Locate the cell with the specified text and output its [X, Y] center coordinate. 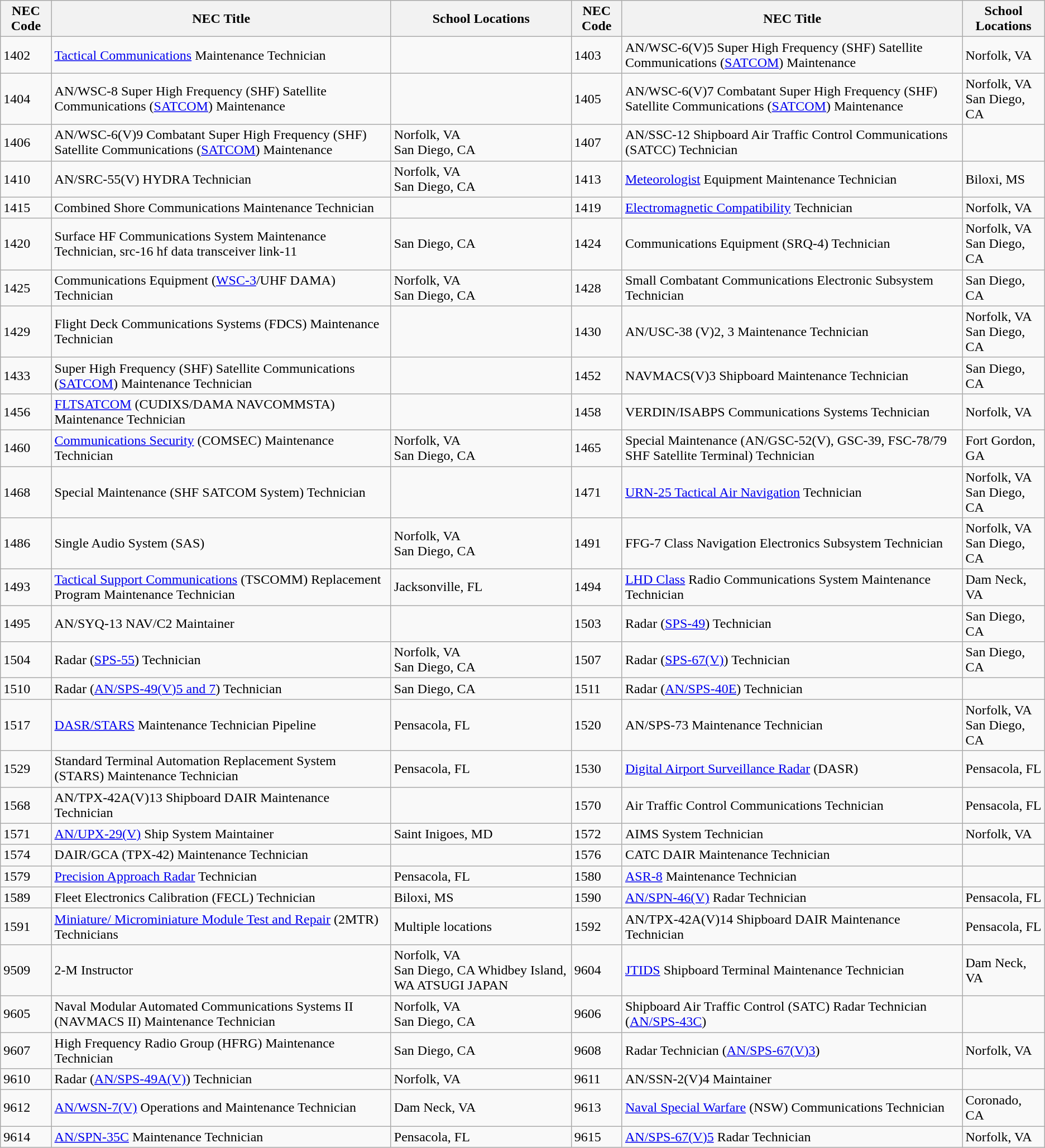
1429 [26, 332]
9509 [26, 970]
9604 [596, 970]
1579 [26, 876]
1403 [596, 55]
1460 [26, 448]
AIMS System Technician [792, 834]
FFG-7 Class Navigation Electronics Subsystem Technician [792, 544]
1419 [596, 208]
AN/WSN-7(V) Operations and Maintenance Technician [221, 1108]
1468 [26, 492]
9606 [596, 1013]
1413 [596, 179]
1495 [26, 624]
Precision Approach Radar Technician [221, 876]
1425 [26, 288]
Special Maintenance (AN/GSC-52(V), GSC-39, FSC-78/79 SHF Satellite Terminal) Technician [792, 448]
9614 [26, 1137]
Jacksonville, FL [481, 587]
Fleet Electronics Calibration (FECL) Technician [221, 897]
1510 [26, 689]
2-M Instructor [221, 970]
Shipboard Air Traffic Control (SATC) Radar Technician (AN/SPS-43C) [792, 1013]
VERDIN/ISABPS Communications Systems Technician [792, 412]
AN/SRC-55(V) HYDRA Technician [221, 179]
Naval Special Warfare (NSW) Communications Technician [792, 1108]
1511 [596, 689]
1503 [596, 624]
Radar Technician (AN/SPS-67(V)3) [792, 1050]
1570 [596, 805]
Combined Shore Communications Maintenance Technician [221, 208]
AN/TPX-42A(V)14 Shipboard DAIR Maintenance Technician [792, 926]
1405 [596, 99]
9615 [596, 1137]
1572 [596, 834]
Air Traffic Control Communications Technician [792, 805]
High Frequency Radio Group (HFRG) Maintenance Technician [221, 1050]
1568 [26, 805]
1589 [26, 897]
1428 [596, 288]
AN/TPX-42A(V)13 Shipboard DAIR Maintenance Technician [221, 805]
1494 [596, 587]
9612 [26, 1108]
1520 [596, 725]
Meteorologist Equipment Maintenance Technician [792, 179]
Electromagnetic Compatibility Technician [792, 208]
DAIR/GCA (TPX-42) Maintenance Technician [221, 855]
1456 [26, 412]
Communications Security (COMSEC) Maintenance Technician [221, 448]
1574 [26, 855]
1420 [26, 244]
URN-25 Tactical Air Navigation Technician [792, 492]
Saint Inigoes, MD [481, 834]
1491 [596, 544]
Radar (AN/SPS-49(V)5 and 7) Technician [221, 689]
AN/WSC-8 Super High Frequency (SHF) Satellite Communications (SATCOM) Maintenance [221, 99]
Single Audio System (SAS) [221, 544]
Radar (SPS-49) Technician [792, 624]
1571 [26, 834]
AN/WSC-6(V)5 Super High Frequency (SHF) Satellite Communications (SATCOM) Maintenance [792, 55]
1592 [596, 926]
9610 [26, 1079]
DASR/STARS Maintenance Technician Pipeline [221, 725]
Miniature/ Microminiature Module Test and Repair (2MTR) Technicians [221, 926]
AN/SPN-46(V) Radar Technician [792, 897]
1404 [26, 99]
Radar (SPS-67(V)) Technician [792, 660]
Surface HF Communications System Maintenance Technician, src-16 hf data transceiver link-11 [221, 244]
1576 [596, 855]
9613 [596, 1108]
Radar (AN/SPS-40E) Technician [792, 689]
1402 [26, 55]
AN/WSC-6(V)9 Combatant Super High Frequency (SHF) Satellite Communications (SATCOM) Maintenance [221, 143]
AN/SSC-12 Shipboard Air Traffic Control Communications (SATCC) Technician [792, 143]
Naval Modular Automated Communications Systems II (NAVMACS II) Maintenance Technician [221, 1013]
1471 [596, 492]
Coronado, CA [1004, 1108]
1406 [26, 143]
Fort Gordon, GA [1004, 448]
1424 [596, 244]
AN/SYQ-13 NAV/C2 Maintainer [221, 624]
Small Combatant Communications Electronic Subsystem Technician [792, 288]
Communications Equipment (WSC-3/UHF DAMA) Technician [221, 288]
1486 [26, 544]
1590 [596, 897]
AN/SPN-35C Maintenance Technician [221, 1137]
1430 [596, 332]
Super High Frequency (SHF) Satellite Communications (SATCOM) Maintenance Technician [221, 375]
AN/SPS-67(V)5 Radar Technician [792, 1137]
Norfolk, VASan Diego, CA Whidbey Island, WA ATSUGI JAPAN [481, 970]
JTIDS Shipboard Terminal Maintenance Technician [792, 970]
Tactical Support Communications (TSCOMM) Replacement Program Maintenance Technician [221, 587]
FLTSATCOM (CUDIXS/DAMA NAVCOMMSTA) Maintenance Technician [221, 412]
Communications Equipment (SRQ-4) Technician [792, 244]
1530 [596, 769]
9605 [26, 1013]
1493 [26, 587]
AN/USC-38 (V)2, 3 Maintenance Technician [792, 332]
1410 [26, 179]
Radar (SPS-55) Technician [221, 660]
AN/UPX-29(V) Ship System Maintainer [221, 834]
9608 [596, 1050]
Special Maintenance (SHF SATCOM System) Technician [221, 492]
1452 [596, 375]
Multiple locations [481, 926]
AN/WSC-6(V)7 Combatant Super High Frequency (SHF) Satellite Communications (SATCOM) Maintenance [792, 99]
1517 [26, 725]
1504 [26, 660]
Flight Deck Communications Systems (FDCS) Maintenance Technician [221, 332]
AN/SSN-2(V)4 Maintainer [792, 1079]
Tactical Communications Maintenance Technician [221, 55]
Digital Airport Surveillance Radar (DASR) [792, 769]
1591 [26, 926]
1507 [596, 660]
CATC DAIR Maintenance Technician [792, 855]
1458 [596, 412]
1415 [26, 208]
1433 [26, 375]
Standard Terminal Automation Replacement System (STARS) Maintenance Technician [221, 769]
9611 [596, 1079]
LHD Class Radio Communications System Maintenance Technician [792, 587]
1529 [26, 769]
AN/SPS-73 Maintenance Technician [792, 725]
9607 [26, 1050]
1407 [596, 143]
1580 [596, 876]
Radar (AN/SPS-49A(V)) Technician [221, 1079]
1465 [596, 448]
ASR-8 Maintenance Technician [792, 876]
NAVMACS(V)3 Shipboard Maintenance Technician [792, 375]
